Detect which cell encompasses the target text, then output its (X, Y) center coordinate. 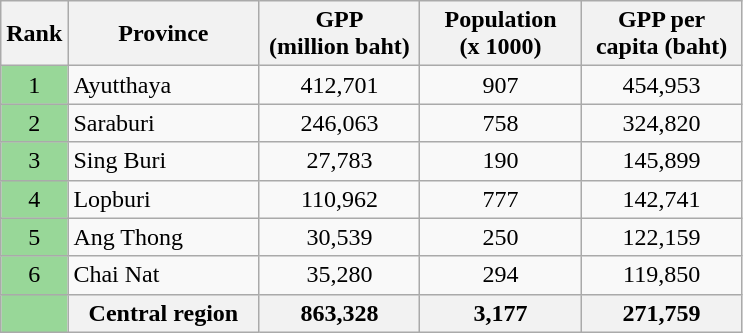
Rank (34, 34)
412,701 (340, 85)
5 (34, 237)
Sing Buri (164, 161)
324,820 (662, 123)
2 (34, 123)
Saraburi (164, 123)
142,741 (662, 199)
Ayutthaya (164, 85)
758 (500, 123)
Central region (164, 313)
863,328 (340, 313)
122,159 (662, 237)
4 (34, 199)
271,759 (662, 313)
30,539 (340, 237)
190 (500, 161)
145,899 (662, 161)
Ang Thong (164, 237)
Province (164, 34)
110,962 (340, 199)
Chai Nat (164, 275)
6 (34, 275)
3 (34, 161)
907 (500, 85)
35,280 (340, 275)
246,063 (340, 123)
GPP(million baht) (340, 34)
3,177 (500, 313)
Lopburi (164, 199)
27,783 (340, 161)
294 (500, 275)
119,850 (662, 275)
250 (500, 237)
1 (34, 85)
454,953 (662, 85)
Population(x 1000) (500, 34)
777 (500, 199)
GPP per capita (baht) (662, 34)
